Capture the cell that displays the provided text and extract its [x, y] central coordinate. 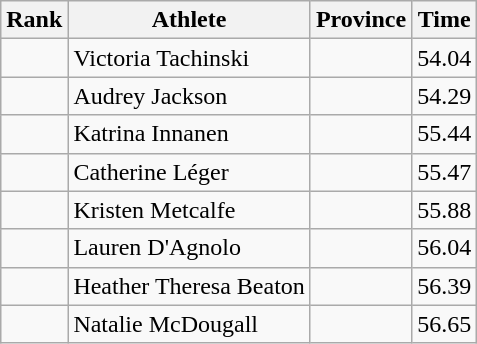
Audrey Jackson [190, 96]
54.29 [444, 96]
Natalie McDougall [190, 324]
Kristen Metcalfe [190, 210]
Catherine Léger [190, 172]
Katrina Innanen [190, 134]
56.39 [444, 286]
55.47 [444, 172]
Lauren D'Agnolo [190, 248]
Province [360, 20]
Time [444, 20]
Heather Theresa Beaton [190, 286]
Athlete [190, 20]
55.44 [444, 134]
56.65 [444, 324]
Victoria Tachinski [190, 58]
54.04 [444, 58]
Rank [34, 20]
55.88 [444, 210]
56.04 [444, 248]
